Determine the [x, y] coordinate at the center of the cell enclosing the given text.  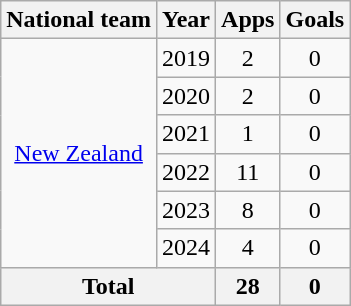
8 [248, 210]
2021 [186, 134]
1 [248, 134]
New Zealand [79, 153]
Total [108, 286]
Apps [248, 20]
11 [248, 172]
28 [248, 286]
Year [186, 20]
2023 [186, 210]
2022 [186, 172]
Goals [315, 20]
2019 [186, 58]
2024 [186, 248]
National team [79, 20]
4 [248, 248]
2020 [186, 96]
